Scan for the cell matching the given text and deliver its (x, y) coordinate at center. 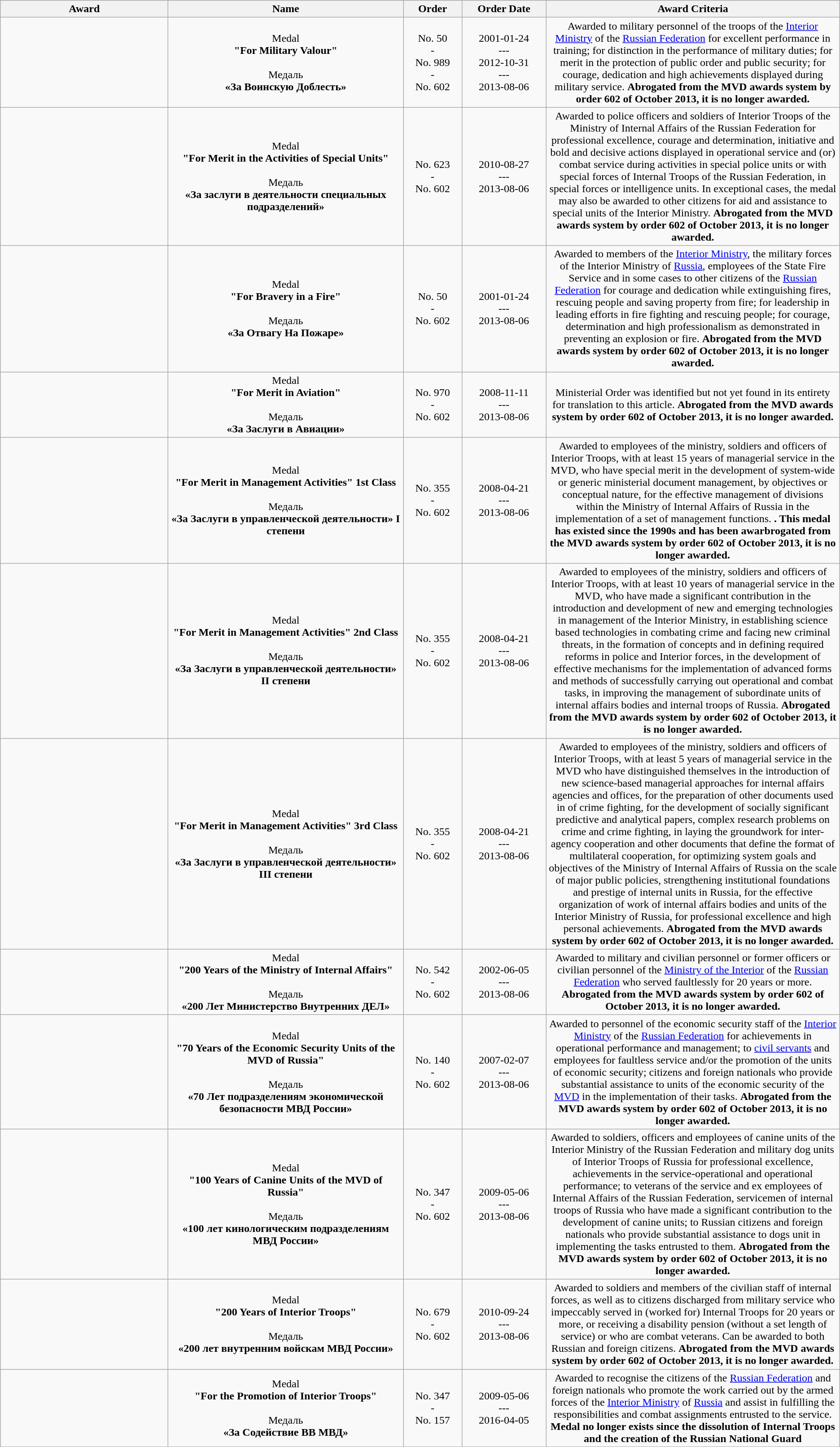
Medal"For Merit in Aviation"Медаль«За Заслуги в Авиации» (286, 405)
No. 50-No. 989-No. 602 (433, 62)
Medal"200 Years of the Ministry of Internal Affairs"Медаль«200 Лет Министерство Внутренних ДЕЛ» (286, 982)
2010-09-24---2013-08-06 (504, 1324)
Order (433, 9)
Medal"For Merit in Management Activities" 3rd ClassМедаль«За Заслуги в управленческой деятельности» III степени (286, 844)
Medal"100 Years of Canine Units of the MVD of Russia"Медаль«100 лет кинологическим подразделениям МВД России» (286, 1204)
Medal"70 Years of the Economic Security Units of the MVD of Russia"Медаль«70 Лет подразделениям экономической безопасности МВД России» (286, 1072)
No. 679-No. 602 (433, 1324)
No. 347-No. 157 (433, 1408)
Medal"For Merit in Management Activities" 2nd ClassМедаль «За Заслуги в управленческой деятельности» II степени (286, 651)
Medal"For the Promotion of Interior Troops"Медаль«За Содействие ВВ МВД» (286, 1408)
2001-01-24---2013-08-06 (504, 309)
Medal"For Merit in the Activities of Special Units"Медаль«За заслуги в деятельности специальных подразделений» (286, 176)
2001-01-24---2012-10-31---2013-08-06 (504, 62)
Award (84, 9)
2009-05-06---2016-04-05 (504, 1408)
No. 623-No. 602 (433, 176)
2002-06-05---2013-08-06 (504, 982)
No. 347-No. 602 (433, 1204)
No. 542-No. 602 (433, 982)
Name (286, 9)
2007-02-07---2013-08-06 (504, 1072)
2010-08-27---2013-08-06 (504, 176)
Award Criteria (693, 9)
Medal"For Military Valour"Медаль«За Воинскую Доблесть» (286, 62)
No. 140-No. 602 (433, 1072)
2008-11-11---2013-08-06 (504, 405)
Order Date (504, 9)
Medal"For Merit in Management Activities" 1st ClassМедаль«За Заслуги в управленческой деятельности» I степени (286, 500)
No. 970-No. 602 (433, 405)
2009-05-06---2013-08-06 (504, 1204)
Medal"200 Years of Interior Troops"Медаль«200 лет внутренним войскам МВД России» (286, 1324)
No. 50-No. 602 (433, 309)
Medal"For Bravery in a Fire"Медаль«За Отвагу На Пожаре» (286, 309)
